Search for the cell housing the specified text and yield its (X, Y) center coordinate. 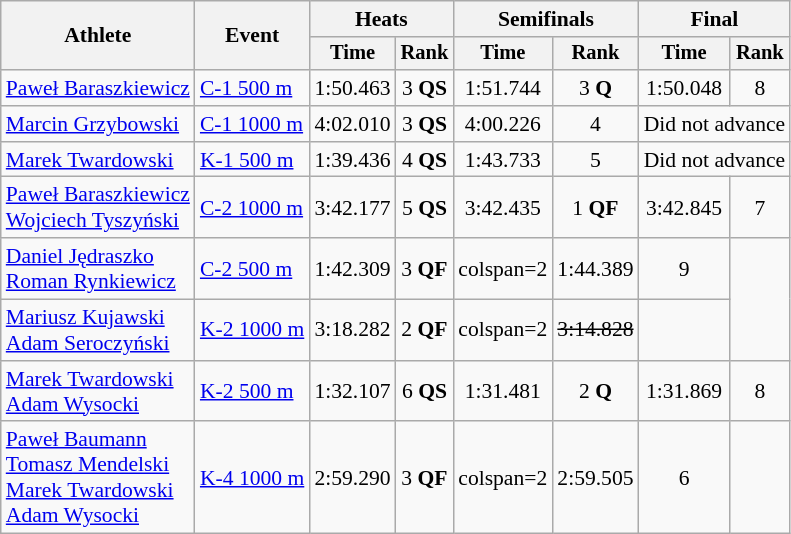
Paweł Baumann Tomasz MendelskiMarek TwardowskiAdam Wysocki (98, 478)
Mariusz Kujawski Adam Seroczyński (98, 330)
1:44.389 (595, 268)
Athlete (98, 36)
1:39.436 (352, 160)
1 QF (595, 208)
1:31.481 (502, 392)
Semifinals (546, 19)
4 (595, 124)
4:02.010 (352, 124)
1:51.744 (502, 88)
K-2 1000 m (252, 330)
1:43.733 (502, 160)
Daniel Jędraszko Roman Rynkiewicz (98, 268)
C-2 1000 m (252, 208)
Heats (381, 19)
1:50.463 (352, 88)
1:31.869 (684, 392)
Paweł Baraszkiewicz (98, 88)
5 QS (425, 208)
3 Q (595, 88)
Paweł Baraszkiewicz Wojciech Tyszyński (98, 208)
5 (595, 160)
6 QS (425, 392)
Marek Twardowski Adam Wysocki (98, 392)
2 QF (425, 330)
3:14.828 (595, 330)
1:50.048 (684, 88)
7 (760, 208)
C-2 500 m (252, 268)
Event (252, 36)
4:00.226 (502, 124)
3:42.845 (684, 208)
C-1 1000 m (252, 124)
C-1 500 m (252, 88)
1:42.309 (352, 268)
Marcin Grzybowski (98, 124)
2:59.505 (595, 478)
3:42.177 (352, 208)
K-2 500 m (252, 392)
3:42.435 (502, 208)
1:32.107 (352, 392)
2:59.290 (352, 478)
K-4 1000 m (252, 478)
9 (684, 268)
Final (715, 19)
2 Q (595, 392)
6 (684, 478)
Marek Twardowski (98, 160)
3:18.282 (352, 330)
K-1 500 m (252, 160)
4 QS (425, 160)
